Find where the given text appears and provide that cell's center as (x, y) coordinate. 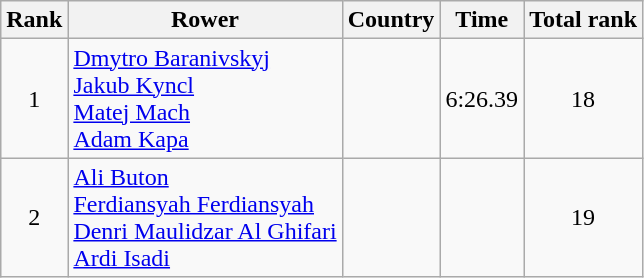
Rank (34, 20)
Country (391, 20)
18 (584, 98)
Total rank (584, 20)
2 (34, 218)
Dmytro BaranivskyjJakub KynclMatej MachAdam Kapa (205, 98)
Ali ButonFerdiansyah FerdiansyahDenri Maulidzar Al GhifariArdi Isadi (205, 218)
1 (34, 98)
6:26.39 (482, 98)
19 (584, 218)
Rower (205, 20)
Time (482, 20)
